Extract the (X, Y) coordinate from the center of the cell holding the provided text.  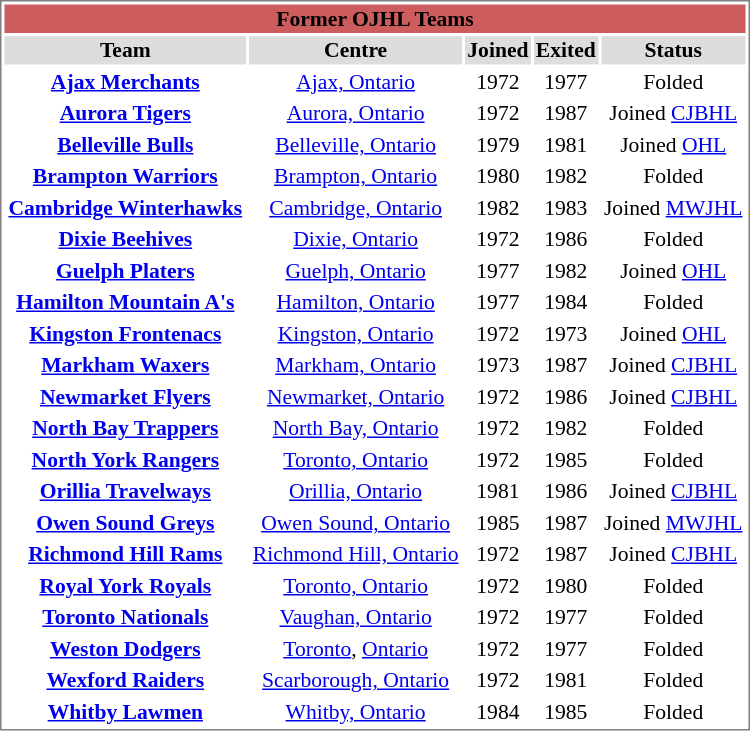
Ajax, Ontario (356, 82)
Vaughan, Ontario (356, 617)
Guelph, Ontario (356, 270)
Hamilton Mountain A's (125, 302)
Ajax Merchants (125, 82)
Orillia Travelways (125, 491)
Markham Waxers (125, 365)
Aurora Tigers (125, 113)
Brampton Warriors (125, 176)
Status (674, 50)
Owen Sound Greys (125, 522)
Brampton, Ontario (356, 176)
Joined (498, 50)
Weston Dodgers (125, 648)
Kingston, Ontario (356, 334)
Toronto Nationals (125, 617)
Team (125, 50)
Exited (566, 50)
Dixie, Ontario (356, 239)
North Bay Trappers (125, 428)
Owen Sound, Ontario (356, 522)
Whitby, Ontario (356, 712)
Centre (356, 50)
Cambridge Winterhawks (125, 208)
Markham, Ontario (356, 365)
Richmond Hill, Ontario (356, 554)
Newmarket, Ontario (356, 396)
Orillia, Ontario (356, 491)
Former OJHL Teams (374, 18)
Guelph Platers (125, 270)
Aurora, Ontario (356, 113)
Newmarket Flyers (125, 396)
Whitby Lawmen (125, 712)
Hamilton, Ontario (356, 302)
Dixie Beehives (125, 239)
Belleville, Ontario (356, 144)
Richmond Hill Rams (125, 554)
Royal York Royals (125, 586)
Kingston Frontenacs (125, 334)
Scarborough, Ontario (356, 680)
North Bay, Ontario (356, 428)
1979 (498, 144)
Wexford Raiders (125, 680)
Cambridge, Ontario (356, 208)
Belleville Bulls (125, 144)
North York Rangers (125, 460)
1983 (566, 208)
